Extract the (X, Y) coordinate from the center of the cell holding the provided text.  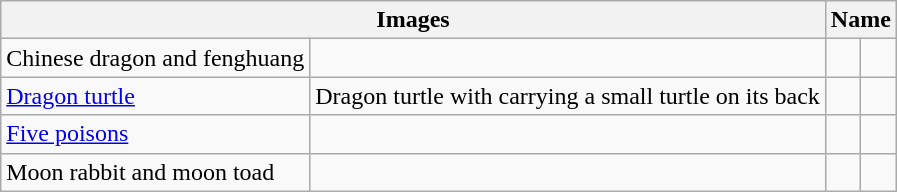
Dragon turtle with carrying a small turtle on its back (568, 96)
Moon rabbit and moon toad (156, 172)
Images (414, 20)
Name (860, 20)
Dragon turtle (156, 96)
Chinese dragon and fenghuang (156, 58)
Five poisons (156, 134)
